Output the [x, y] coordinate of the center of the cell containing the given text.  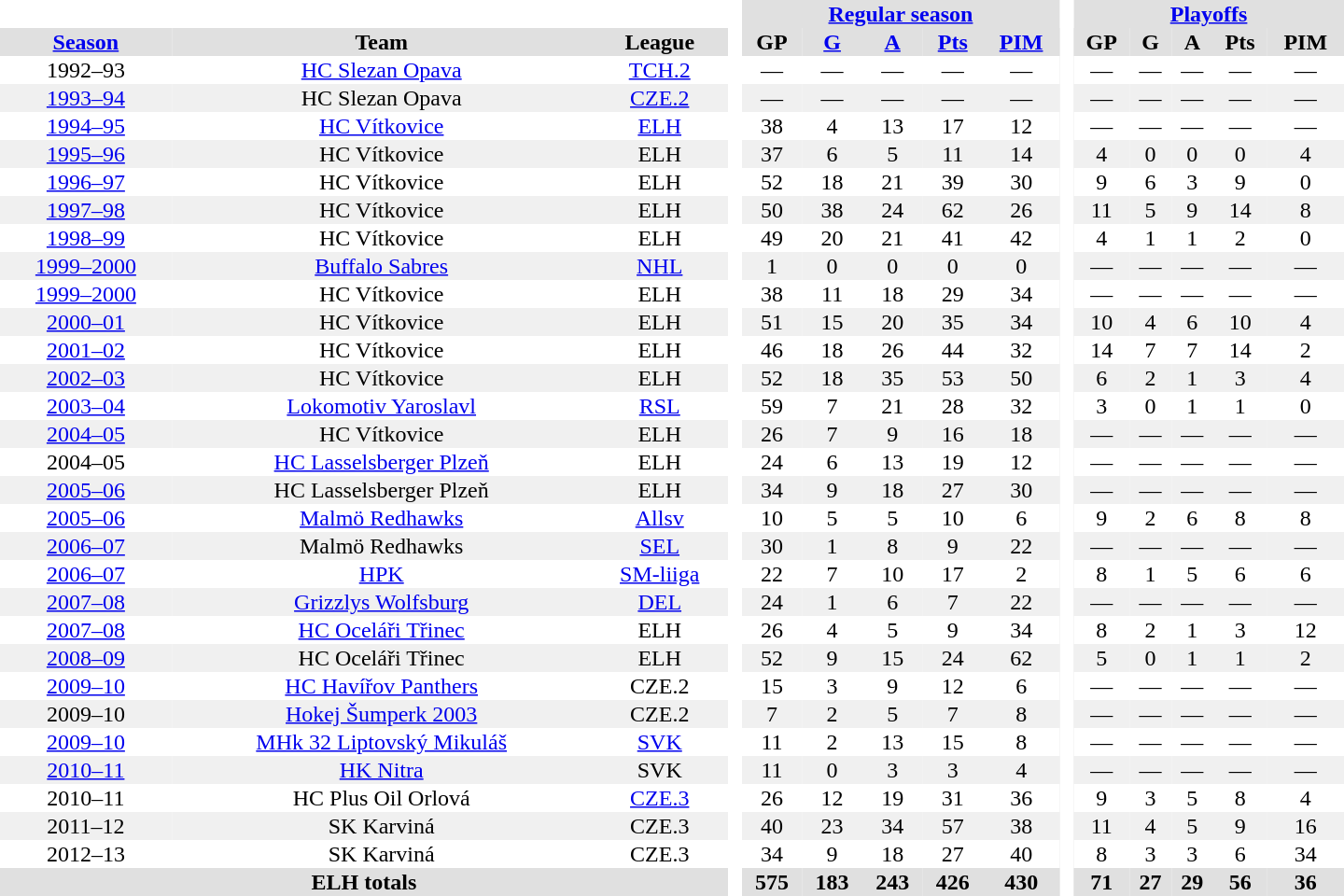
243 [892, 882]
Allsv [660, 518]
1996–97 [86, 182]
430 [1021, 882]
Playoffs [1209, 14]
Team [382, 42]
NHL [660, 266]
575 [773, 882]
2011–12 [86, 826]
39 [952, 182]
426 [952, 882]
Lokomotiv Yaroslavl [382, 406]
SM-liiga [660, 574]
HK Nitra [382, 770]
2000–01 [86, 322]
1994–95 [86, 126]
HC Plus Oil Orlová [382, 798]
1993–94 [86, 98]
Season [86, 42]
42 [1021, 238]
2012–13 [86, 854]
2003–04 [86, 406]
2008–09 [86, 658]
DEL [660, 602]
RSL [660, 406]
56 [1240, 882]
71 [1101, 882]
1992–93 [86, 70]
HPK [382, 574]
League [660, 42]
Hokej Šumperk 2003 [382, 714]
31 [952, 798]
53 [952, 378]
Grizzlys Wolfsburg [382, 602]
41 [952, 238]
Regular season [901, 14]
23 [833, 826]
37 [773, 154]
1997–98 [86, 210]
HC Havířov Panthers [382, 686]
57 [952, 826]
Buffalo Sabres [382, 266]
46 [773, 350]
28 [952, 406]
59 [773, 406]
MHk 32 Liptovský Mikuláš [382, 742]
1995–96 [86, 154]
49 [773, 238]
ELH totals [364, 882]
2001–02 [86, 350]
44 [952, 350]
183 [833, 882]
51 [773, 322]
SEL [660, 546]
TCH.2 [660, 70]
2002–03 [86, 378]
1998–99 [86, 238]
